Find where the given text appears and provide that cell's center as [x, y] coordinate. 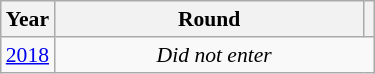
2018 [28, 55]
Did not enter [214, 55]
Year [28, 19]
Round [209, 19]
